Capture the cell that displays the provided text and extract its (X, Y) central coordinate. 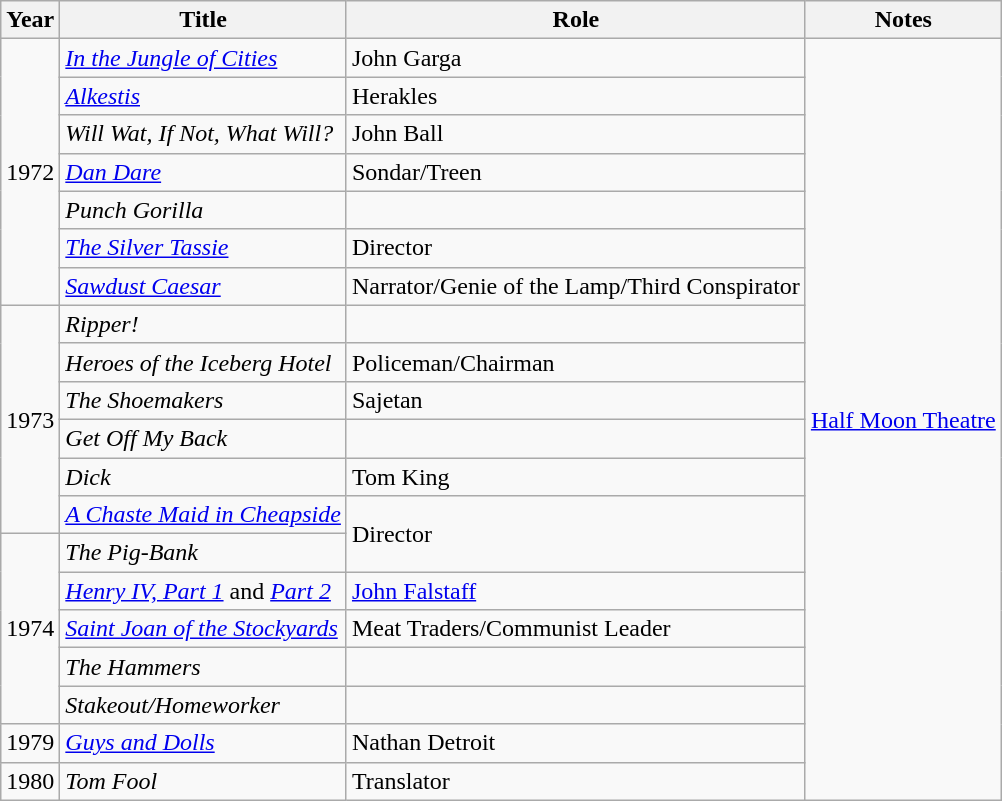
Tom King (576, 477)
The Silver Tassie (204, 248)
1972 (30, 172)
Herakles (576, 96)
Narrator/Genie of the Lamp/Third Conspirator (576, 286)
Half Moon Theatre (903, 420)
The Pig-Bank (204, 553)
1973 (30, 419)
1974 (30, 629)
A Chaste Maid in Cheapside (204, 515)
Nathan Detroit (576, 743)
1980 (30, 781)
Punch Gorilla (204, 210)
Sajetan (576, 400)
1979 (30, 743)
John Falstaff (576, 591)
Policeman/Chairman (576, 362)
Year (30, 20)
The Hammers (204, 667)
Sawdust Caesar (204, 286)
Meat Traders/Communist Leader (576, 629)
Saint Joan of the Stockyards (204, 629)
John Ball (576, 134)
Notes (903, 20)
Ripper! (204, 324)
Guys and Dolls (204, 743)
Will Wat, If Not, What Will? (204, 134)
Stakeout/Homeworker (204, 705)
Heroes of the Iceberg Hotel (204, 362)
Alkestis (204, 96)
John Garga (576, 58)
Dick (204, 477)
Tom Fool (204, 781)
Dan Dare (204, 172)
Role (576, 20)
Henry IV, Part 1 and Part 2 (204, 591)
Translator (576, 781)
Title (204, 20)
Get Off My Back (204, 438)
The Shoemakers (204, 400)
In the Jungle of Cities (204, 58)
Sondar/Treen (576, 172)
